Find where the given text appears and provide that cell's center as [x, y] coordinate. 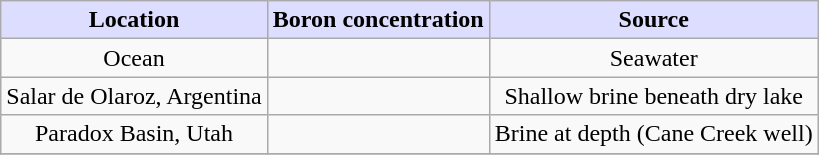
Location [134, 20]
Seawater [654, 58]
Ocean [134, 58]
Boron concentration [378, 20]
Paradox Basin, Utah [134, 134]
Brine at depth (Cane Creek well) [654, 134]
Source [654, 20]
Salar de Olaroz, Argentina [134, 96]
Shallow brine beneath dry lake [654, 96]
